Pinpoint the cell where the given text exists, returning its (x, y) midpoint coordinate. 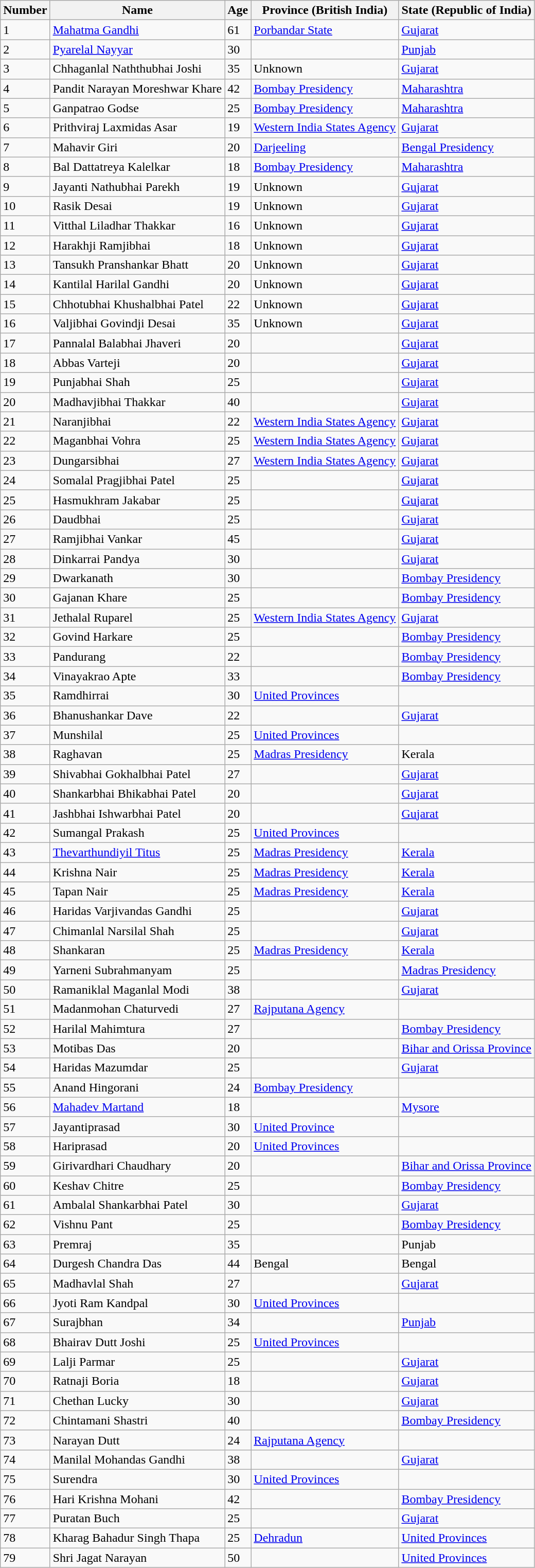
58 (25, 1146)
71 (25, 1401)
Govind Harkare (137, 637)
Bhanushankar Dave (137, 715)
Jethalal Ruparel (137, 618)
Manilal Mohandas Gandhi (137, 1459)
Rasik Desai (137, 206)
Vinayakrao Apte (137, 676)
Chimanlal Narsilal Shah (137, 931)
7 (25, 147)
Yarneni Subrahmanyam (137, 970)
Daudbhai (137, 519)
37 (25, 735)
Jashbhai Ishwarbhai Patel (137, 813)
46 (25, 911)
52 (25, 1029)
Province (British India) (325, 10)
76 (25, 1499)
Ratnaji Boria (137, 1381)
74 (25, 1459)
75 (25, 1479)
77 (25, 1519)
6 (25, 128)
Pannalal Balabhai Jhaveri (137, 343)
Hari Krishna Mohani (137, 1499)
36 (25, 715)
Lalji Parmar (137, 1362)
Durgesh Chandra Das (137, 1264)
17 (25, 343)
Haridas Mazumdar (137, 1068)
Vishnu Pant (137, 1225)
Shankaran (137, 950)
54 (25, 1068)
Narayan Dutt (137, 1440)
41 (25, 813)
55 (25, 1087)
Dinkarrai Pandya (137, 558)
Motibas Das (137, 1048)
Valjibhai Govindji Desai (137, 324)
49 (25, 970)
Surendra (137, 1479)
68 (25, 1342)
Jayanti Nathubhai Parekh (137, 186)
Madhavjibhai Thakkar (137, 402)
66 (25, 1303)
Bengal Presidency (467, 147)
31 (25, 618)
11 (25, 225)
Munshilal (137, 735)
Harakhji Ramjibhai (137, 245)
Chhotubhai Khushalbhai Patel (137, 304)
Prithviraj Laxmidas Asar (137, 128)
Tansukh Pranshankar Bhatt (137, 265)
Mahadev Martand (137, 1107)
Premraj (137, 1244)
13 (25, 265)
Puratan Buch (137, 1519)
26 (25, 519)
39 (25, 774)
Girivardhari Chaudhary (137, 1166)
Porbandar State (325, 30)
Kharag Bahadur Singh Thapa (137, 1538)
60 (25, 1185)
79 (25, 1558)
9 (25, 186)
Abbas Varteji (137, 363)
1 (25, 30)
29 (25, 578)
Dwarkanath (137, 578)
Jayantiprasad (137, 1126)
Shivabhai Gokhalbhai Patel (137, 774)
57 (25, 1126)
14 (25, 285)
Dungarsibhai (137, 461)
Thevarthundiyil Titus (137, 852)
Gajanan Khare (137, 598)
Ramjibhai Vankar (137, 539)
Surajbhan (137, 1323)
59 (25, 1166)
21 (25, 421)
12 (25, 245)
Chethan Lucky (137, 1401)
8 (25, 167)
Ganpatrao Godse (137, 108)
Hariprasad (137, 1146)
Jyoti Ram Kandpal (137, 1303)
67 (25, 1323)
Naranjibhai (137, 421)
Somalal Pragjibhai Patel (137, 480)
Vitthal Liladhar Thakkar (137, 225)
Tapan Nair (137, 892)
Mysore (467, 1107)
78 (25, 1538)
Raghavan (137, 754)
32 (25, 637)
Bal Dattatreya Kalelkar (137, 167)
Ambalal Shankarbhai Patel (137, 1205)
2 (25, 49)
5 (25, 108)
72 (25, 1420)
Pandit Narayan Moreshwar Khare (137, 89)
Hasmukhram Jakabar (137, 500)
Dehradun (325, 1538)
63 (25, 1244)
Mahatma Gandhi (137, 30)
State (Republic of India) (467, 10)
Chintamani Shastri (137, 1420)
Harilal Mahimtura (137, 1029)
Anand Hingorani (137, 1087)
Punjabhai Shah (137, 382)
65 (25, 1283)
Mahavir Giri (137, 147)
Madanmohan Chaturvedi (137, 1009)
51 (25, 1009)
Maganbhai Vohra (137, 441)
Name (137, 10)
Pandurang (137, 657)
Keshav Chitre (137, 1185)
Pyarelal Nayyar (137, 49)
Shri Jagat Narayan (137, 1558)
Krishna Nair (137, 872)
Ramdhirrai (137, 696)
Age (238, 10)
Number (25, 10)
Shankarbhai Bhikabhai Patel (137, 794)
48 (25, 950)
United Province (325, 1126)
Sumangal Prakash (137, 833)
Chhaganlal Naththubhai Joshi (137, 69)
23 (25, 461)
28 (25, 558)
15 (25, 304)
56 (25, 1107)
10 (25, 206)
43 (25, 852)
69 (25, 1362)
Darjeeling (325, 147)
Ramaniklal Maganlal Modi (137, 990)
Haridas Varjivandas Gandhi (137, 911)
3 (25, 69)
47 (25, 931)
73 (25, 1440)
Kantilal Harilal Gandhi (137, 285)
64 (25, 1264)
Madhavlal Shah (137, 1283)
70 (25, 1381)
53 (25, 1048)
4 (25, 89)
62 (25, 1225)
Bhairav Dutt Joshi (137, 1342)
